Search for the cell housing the specified text and yield its [x, y] center coordinate. 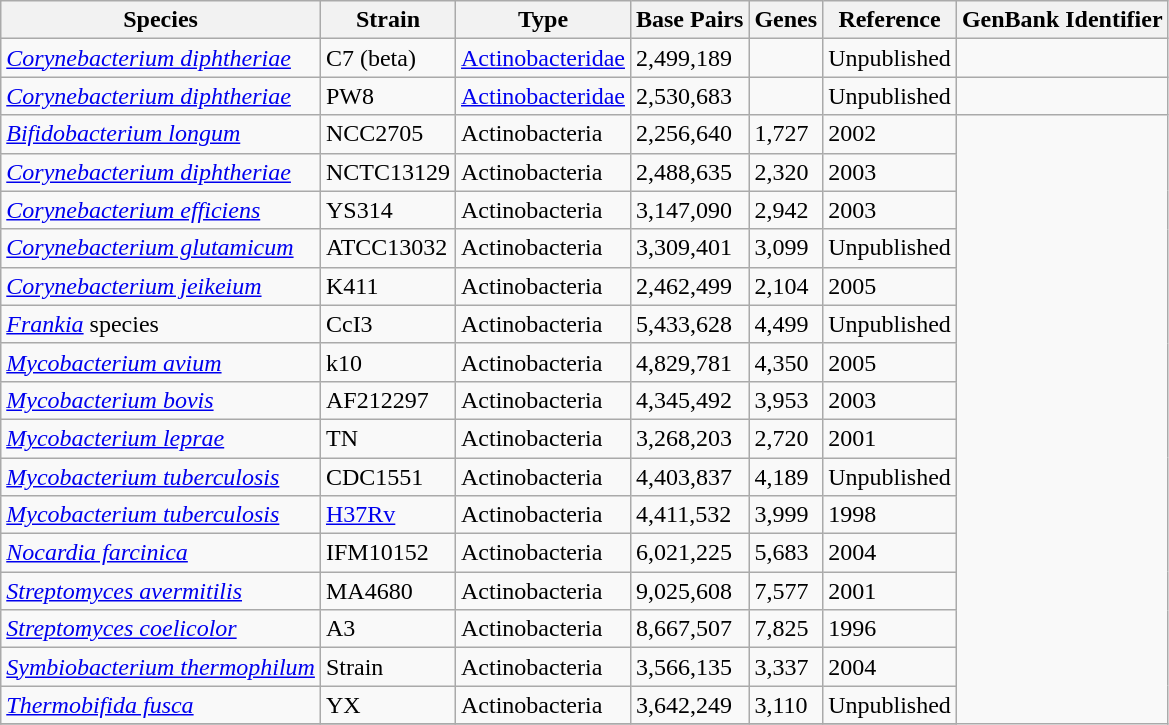
ATCC13032 [388, 248]
Symbiobacterium thermophilum [161, 667]
3,268,203 [689, 438]
Base Pairs [689, 20]
K411 [388, 286]
1,727 [786, 134]
2,942 [786, 210]
GenBank Identifier [1062, 20]
Thermobifida fusca [161, 705]
1998 [890, 515]
4,345,492 [689, 400]
2,320 [786, 172]
3,309,401 [689, 248]
YS314 [388, 210]
7,825 [786, 629]
2,256,640 [689, 134]
NCC2705 [388, 134]
3,642,249 [689, 705]
Mycobacterium avium [161, 362]
3,953 [786, 400]
2,720 [786, 438]
Mycobacterium leprae [161, 438]
MA4680 [388, 591]
IFM10152 [388, 553]
7,577 [786, 591]
Corynebacterium jeikeium [161, 286]
1996 [890, 629]
4,499 [786, 324]
5,433,628 [689, 324]
Genes [786, 20]
Corynebacterium glutamicum [161, 248]
4,189 [786, 477]
4,350 [786, 362]
5,683 [786, 553]
A3 [388, 629]
PW8 [388, 96]
3,110 [786, 705]
3,337 [786, 667]
CcI3 [388, 324]
Nocardia farcinica [161, 553]
2,499,189 [689, 58]
3,566,135 [689, 667]
TN [388, 438]
2,462,499 [689, 286]
NCTC13129 [388, 172]
AF212297 [388, 400]
4,403,837 [689, 477]
CDC1551 [388, 477]
3,147,090 [689, 210]
9,025,608 [689, 591]
YX [388, 705]
Bifidobacterium longum [161, 134]
Species [161, 20]
3,999 [786, 515]
Reference [890, 20]
2,104 [786, 286]
C7 (beta) [388, 58]
4,411,532 [689, 515]
H37Rv [388, 515]
Streptomyces coelicolor [161, 629]
k10 [388, 362]
2,488,635 [689, 172]
Frankia species [161, 324]
Mycobacterium bovis [161, 400]
Corynebacterium efficiens [161, 210]
8,667,507 [689, 629]
2,530,683 [689, 96]
4,829,781 [689, 362]
6,021,225 [689, 553]
Streptomyces avermitilis [161, 591]
Type [544, 20]
2002 [890, 134]
3,099 [786, 248]
